Search for the cell housing the specified text and yield its (x, y) center coordinate. 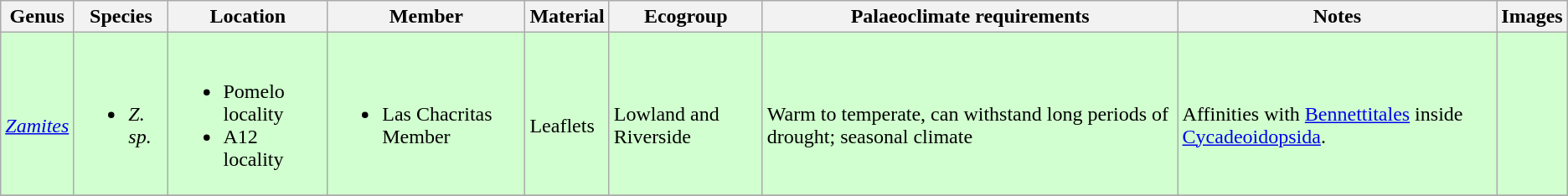
Genus (37, 17)
Leaflets (567, 114)
Species (121, 17)
Material (567, 17)
Z. sp. (121, 114)
Location (248, 17)
Warm to temperate, can withstand long periods of drought; seasonal climate (970, 114)
Notes (1337, 17)
Images (1532, 17)
Pomelo localityA12 locality (248, 114)
Lowland and Riverside (685, 114)
Affinities with Bennettitales inside Cycadeoidopsida. (1337, 114)
Ecogroup (685, 17)
Palaeoclimate requirements (970, 17)
Las Chacritas Member (426, 114)
Member (426, 17)
Zamites (37, 114)
